Extract the (X, Y) coordinate from the center of the cell holding the provided text.  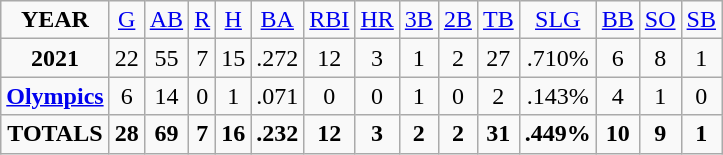
.232 (278, 134)
16 (234, 134)
Olympics (55, 96)
.071 (278, 96)
.449% (558, 134)
4 (618, 96)
27 (498, 58)
G (126, 20)
SO (660, 20)
TOTALS (55, 134)
14 (166, 96)
HR (377, 20)
H (234, 20)
.143% (558, 96)
.710% (558, 58)
31 (498, 134)
22 (126, 58)
AB (166, 20)
8 (660, 58)
3B (418, 20)
28 (126, 134)
15 (234, 58)
R (202, 20)
2B (458, 20)
TB (498, 20)
RBI (330, 20)
BA (278, 20)
BB (618, 20)
9 (660, 134)
2021 (55, 58)
55 (166, 58)
SLG (558, 20)
69 (166, 134)
10 (618, 134)
SB (701, 20)
YEAR (55, 20)
.272 (278, 58)
